Return (X, Y) of the center of cell containing provided text 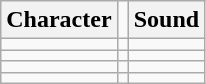
Sound (166, 20)
Character (59, 20)
